Detect which cell encompasses the target text, then output its [X, Y] center coordinate. 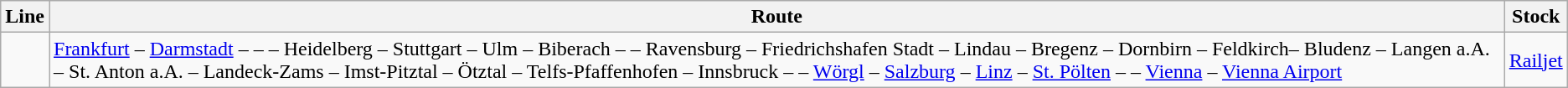
Stock [1536, 17]
Line [25, 17]
Railjet [1536, 60]
Route [776, 17]
